Find where the given text appears and provide that cell's center as (X, Y) coordinate. 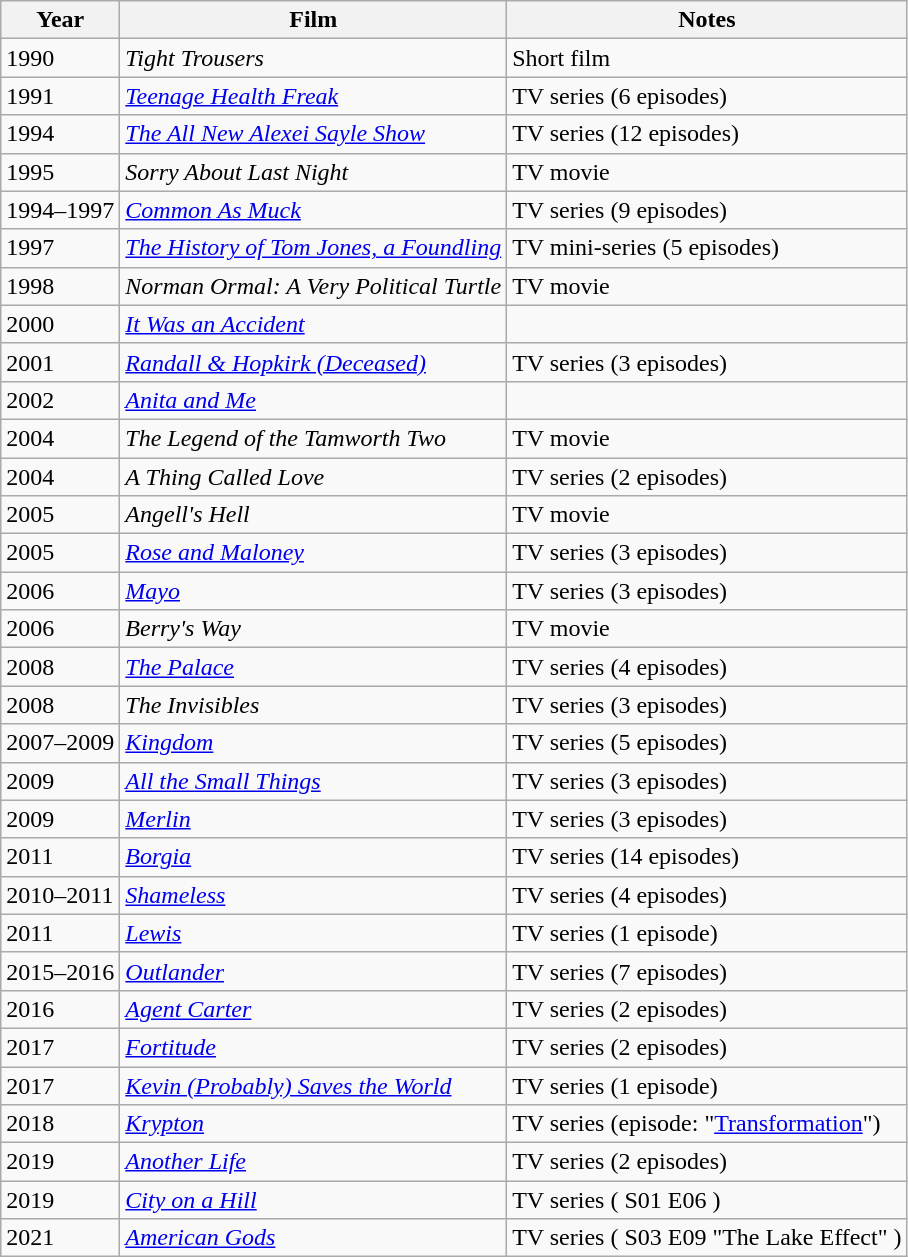
1994 (60, 134)
2010–2011 (60, 895)
Fortitude (314, 1047)
1994–1997 (60, 210)
The All New Alexei Sayle Show (314, 134)
A Thing Called Love (314, 477)
Outlander (314, 971)
2015–2016 (60, 971)
The Legend of the Tamworth Two (314, 438)
Norman Ormal: A Very Political Turtle (314, 286)
Angell's Hell (314, 515)
TV series (episode: "Transformation") (707, 1124)
2000 (60, 324)
The Palace (314, 667)
1997 (60, 248)
Kevin (Probably) Saves the World (314, 1085)
2001 (60, 362)
1990 (60, 58)
Short film (707, 58)
2002 (60, 400)
TV series (5 episodes) (707, 743)
TV series (14 episodes) (707, 857)
TV series (6 episodes) (707, 96)
Shameless (314, 895)
Berry's Way (314, 629)
TV series (9 episodes) (707, 210)
Krypton (314, 1124)
1998 (60, 286)
Year (60, 20)
TV series ( S01 E06 ) (707, 1200)
TV series (7 episodes) (707, 971)
Notes (707, 20)
Borgia (314, 857)
Anita and Me (314, 400)
Tight Trousers (314, 58)
It Was an Accident (314, 324)
1995 (60, 172)
1991 (60, 96)
2021 (60, 1238)
The Invisibles (314, 705)
Mayo (314, 591)
Another Life (314, 1162)
City on a Hill (314, 1200)
Kingdom (314, 743)
Merlin (314, 819)
Randall & Hopkirk (Deceased) (314, 362)
The History of Tom Jones, a Foundling (314, 248)
2007–2009 (60, 743)
Teenage Health Freak (314, 96)
Film (314, 20)
American Gods (314, 1238)
TV series ( S03 E09 "The Lake Effect" ) (707, 1238)
TV series (12 episodes) (707, 134)
Rose and Maloney (314, 553)
2018 (60, 1124)
All the Small Things (314, 781)
Common As Muck (314, 210)
2016 (60, 1009)
TV mini-series (5 episodes) (707, 248)
Agent Carter (314, 1009)
Lewis (314, 933)
Sorry About Last Night (314, 172)
